Pinpoint the cell where the given text exists, returning its [x, y] midpoint coordinate. 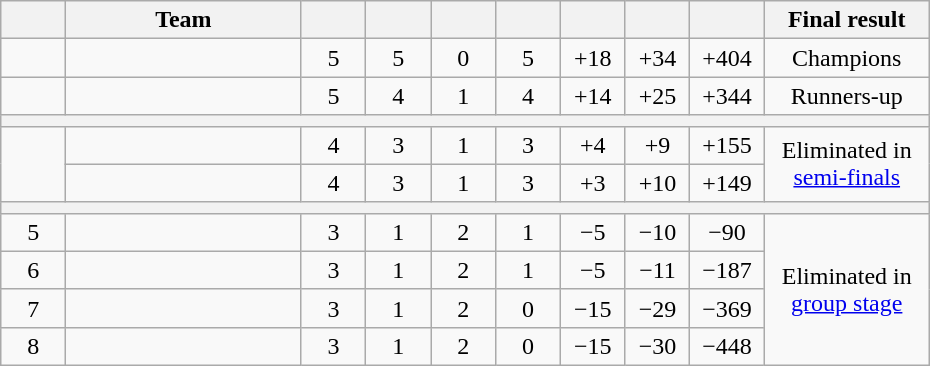
7 [34, 308]
Runners-up [846, 96]
+9 [658, 145]
−11 [658, 270]
+10 [658, 183]
−10 [658, 232]
−90 [727, 232]
−448 [727, 346]
Eliminated in semi-finals [846, 164]
8 [34, 346]
−369 [727, 308]
Team [184, 20]
−187 [727, 270]
+18 [592, 58]
+25 [658, 96]
+34 [658, 58]
+404 [727, 58]
+155 [727, 145]
6 [34, 270]
−30 [658, 346]
+14 [592, 96]
+4 [592, 145]
Champions [846, 58]
−29 [658, 308]
+344 [727, 96]
Eliminated in group stage [846, 289]
+3 [592, 183]
Final result [846, 20]
+149 [727, 183]
